Identify which cell holds the provided text, then report its [x, y] central coordinate. 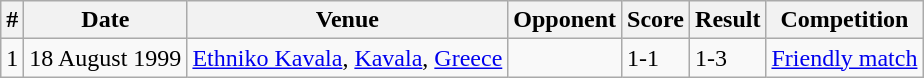
Competition [844, 20]
Venue [348, 20]
Friendly match [844, 58]
Score [656, 20]
Ethniko Kavala, Kavala, Greece [348, 58]
Opponent [565, 20]
1-3 [728, 58]
18 August 1999 [106, 58]
Date [106, 20]
Result [728, 20]
# [12, 20]
1 [12, 58]
1-1 [656, 58]
